Output the [X, Y] coordinate of the center of the cell containing the given text.  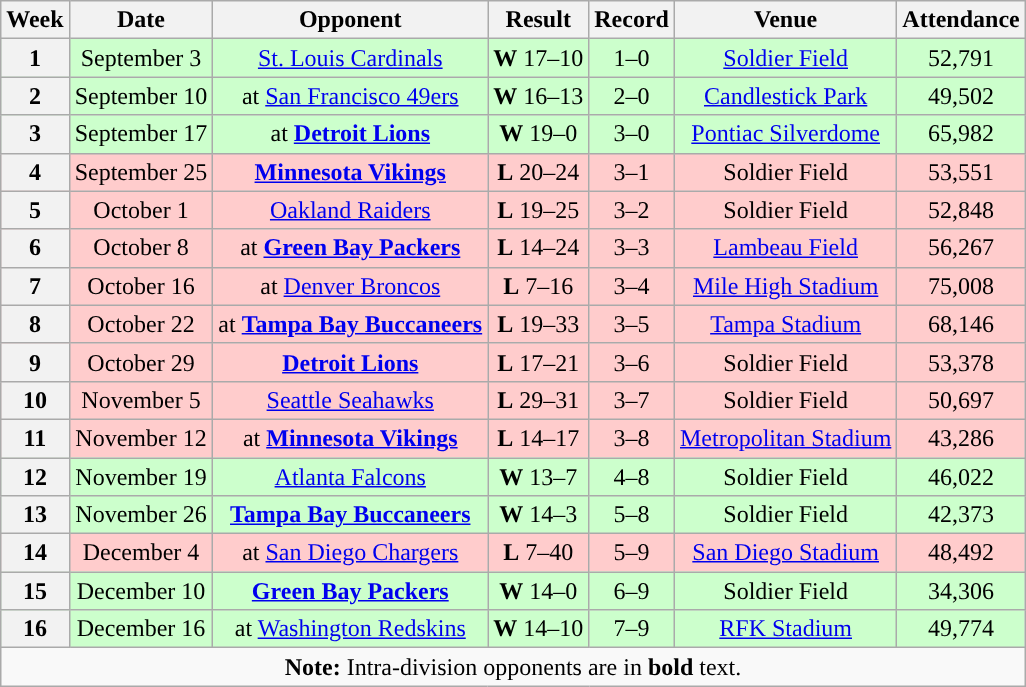
Opponent [350, 20]
L 7–40 [538, 553]
3–3 [632, 248]
5–9 [632, 553]
3–5 [632, 324]
3–8 [632, 438]
49,774 [961, 629]
5–8 [632, 515]
at San Francisco 49ers [350, 96]
2–0 [632, 96]
L 14–24 [538, 248]
Mile High Stadium [785, 286]
Detroit Lions [350, 362]
15 [35, 591]
13 [35, 515]
Date [141, 20]
Atlanta Falcons [350, 477]
December 10 [141, 591]
34,306 [961, 591]
10 [35, 400]
at Tampa Bay Buccaneers [350, 324]
L 29–31 [538, 400]
November 12 [141, 438]
Record [632, 20]
November 5 [141, 400]
75,008 [961, 286]
October 1 [141, 210]
3–2 [632, 210]
11 [35, 438]
W 13–7 [538, 477]
56,267 [961, 248]
L 19–25 [538, 210]
3–4 [632, 286]
L 17–21 [538, 362]
Tampa Bay Buccaneers [350, 515]
at San Diego Chargers [350, 553]
September 25 [141, 172]
Oakland Raiders [350, 210]
8 [35, 324]
68,146 [961, 324]
4 [35, 172]
46,022 [961, 477]
48,492 [961, 553]
3–7 [632, 400]
at Green Bay Packers [350, 248]
Venue [785, 20]
L 7–16 [538, 286]
Minnesota Vikings [350, 172]
7 [35, 286]
52,791 [961, 58]
at Minnesota Vikings [350, 438]
W 17–10 [538, 58]
December 4 [141, 553]
St. Louis Cardinals [350, 58]
14 [35, 553]
9 [35, 362]
L 14–17 [538, 438]
3 [35, 134]
November 26 [141, 515]
Metropolitan Stadium [785, 438]
53,551 [961, 172]
W 16–13 [538, 96]
4–8 [632, 477]
L 20–24 [538, 172]
W 14–10 [538, 629]
W 14–0 [538, 591]
52,848 [961, 210]
December 16 [141, 629]
5 [35, 210]
September 10 [141, 96]
65,982 [961, 134]
at Denver Broncos [350, 286]
October 16 [141, 286]
at Detroit Lions [350, 134]
3–0 [632, 134]
16 [35, 629]
Tampa Stadium [785, 324]
October 29 [141, 362]
Seattle Seahawks [350, 400]
43,286 [961, 438]
L 19–33 [538, 324]
1 [35, 58]
Week [35, 20]
Green Bay Packers [350, 591]
1–0 [632, 58]
Result [538, 20]
October 22 [141, 324]
3–1 [632, 172]
at Washington Redskins [350, 629]
12 [35, 477]
Lambeau Field [785, 248]
October 8 [141, 248]
Candlestick Park [785, 96]
6 [35, 248]
2 [35, 96]
W 19–0 [538, 134]
Pontiac Silverdome [785, 134]
7–9 [632, 629]
RFK Stadium [785, 629]
3–6 [632, 362]
W 14–3 [538, 515]
November 19 [141, 477]
53,378 [961, 362]
September 3 [141, 58]
6–9 [632, 591]
42,373 [961, 515]
September 17 [141, 134]
49,502 [961, 96]
Note: Intra-division opponents are in bold text. [513, 667]
50,697 [961, 400]
San Diego Stadium [785, 553]
Attendance [961, 20]
